Output the [x, y] coordinate of the center of the cell containing the given text.  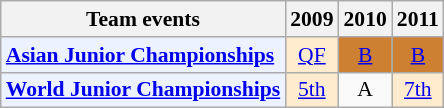
A [366, 90]
5th [312, 90]
Asian Junior Championships [143, 55]
2011 [418, 19]
7th [418, 90]
Team events [143, 19]
World Junior Championships [143, 90]
QF [312, 55]
2010 [366, 19]
2009 [312, 19]
